For the text-containing cell, return its midpoint in [X, Y] coordinate format. 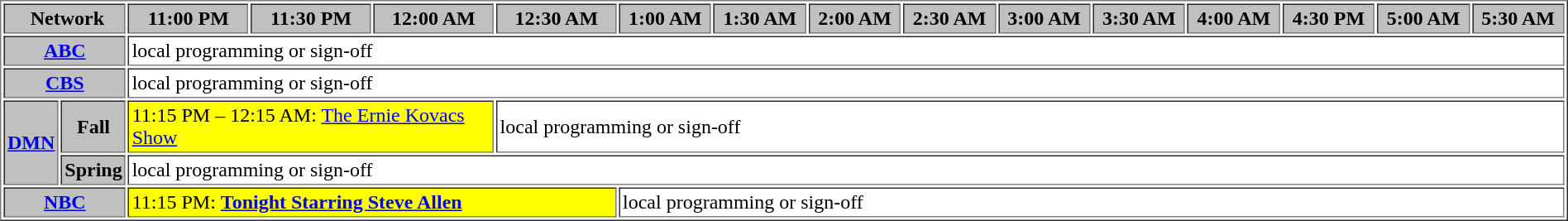
4:30 PM [1329, 18]
2:00 AM [855, 18]
3:30 AM [1139, 18]
ABC [65, 51]
11:00 PM [189, 18]
1:00 AM [665, 18]
CBS [65, 83]
11:30 PM [311, 18]
1:30 AM [760, 18]
Network [65, 18]
Fall [93, 127]
12:30 AM [556, 18]
2:30 AM [949, 18]
DMN [31, 143]
3:00 AM [1045, 18]
5:00 AM [1423, 18]
12:00 AM [433, 18]
11:15 PM – 12:15 AM: The Ernie Kovacs Show [311, 127]
NBC [65, 202]
5:30 AM [1518, 18]
Spring [93, 171]
4:00 AM [1234, 18]
11:15 PM: Tonight Starring Steve Allen [372, 202]
